Extract the [X, Y] coordinate from the center of the cell holding the provided text.  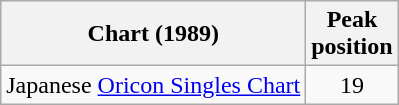
Chart (1989) [154, 34]
19 [352, 85]
Japanese Oricon Singles Chart [154, 85]
Peakposition [352, 34]
